Locate the cell with the specified text and output its [x, y] center coordinate. 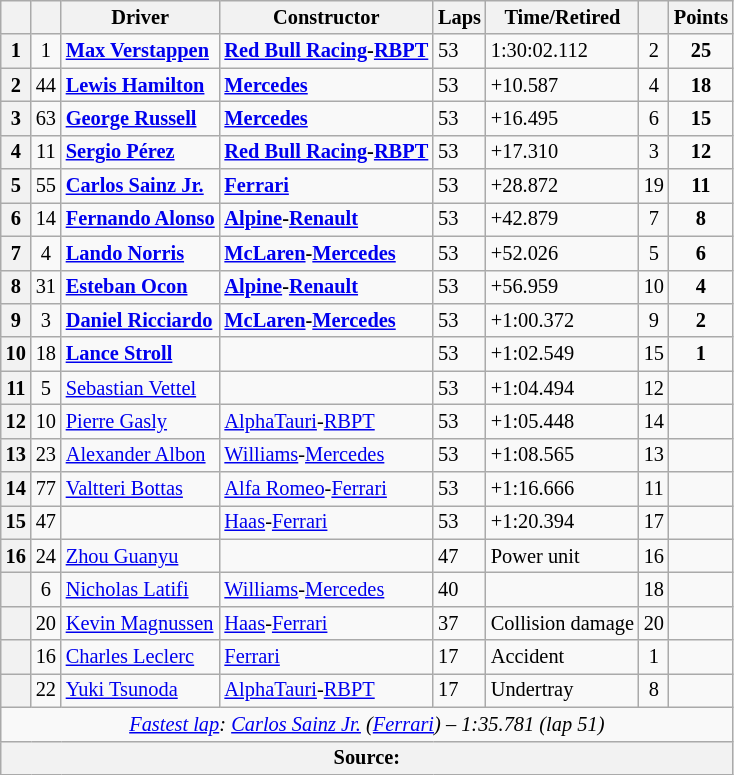
+10.587 [562, 85]
Zhou Guanyu [140, 556]
Sebastian Vettel [140, 388]
Accident [562, 657]
+1:08.565 [562, 455]
+16.495 [562, 118]
Source: [367, 758]
+1:02.549 [562, 354]
Time/Retired [562, 17]
31 [46, 287]
Lance Stroll [140, 354]
25 [701, 51]
Laps [460, 17]
24 [46, 556]
Power unit [562, 556]
55 [46, 186]
+56.959 [562, 287]
Charles Leclerc [140, 657]
+52.026 [562, 253]
Kevin Magnussen [140, 623]
Driver [140, 17]
+1:20.394 [562, 522]
Esteban Ocon [140, 287]
Max Verstappen [140, 51]
Carlos Sainz Jr. [140, 186]
+28.872 [562, 186]
Daniel Ricciardo [140, 320]
Lewis Hamilton [140, 85]
Alfa Romeo-Ferrari [327, 489]
19 [654, 186]
Lando Norris [140, 253]
63 [46, 118]
George Russell [140, 118]
40 [460, 589]
Collision damage [562, 623]
37 [460, 623]
Nicholas Latifi [140, 589]
+1:05.448 [562, 421]
Constructor [327, 17]
+1:00.372 [562, 320]
Pierre Gasly [140, 421]
Points [701, 17]
+42.879 [562, 219]
23 [46, 455]
Valtteri Bottas [140, 489]
Undertray [562, 690]
22 [46, 690]
Fastest lap: Carlos Sainz Jr. (Ferrari) – 1:35.781 (lap 51) [367, 724]
+1:04.494 [562, 388]
1:30:02.112 [562, 51]
+1:16.666 [562, 489]
Sergio Pérez [140, 152]
Alexander Albon [140, 455]
Fernando Alonso [140, 219]
+17.310 [562, 152]
Yuki Tsunoda [140, 690]
44 [46, 85]
77 [46, 489]
